Extract the (x, y) coordinate from the center of the cell holding the provided text.  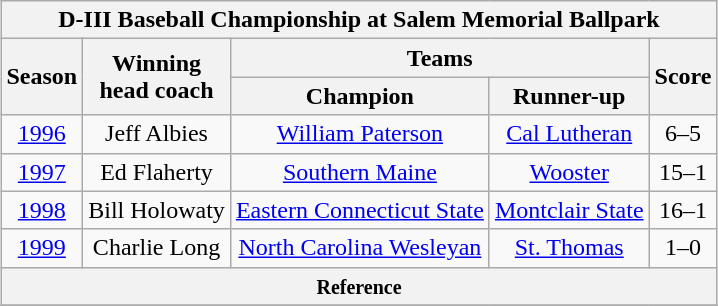
Score (683, 77)
Season (42, 77)
16–1 (683, 210)
Charlie Long (157, 248)
1999 (42, 248)
D-III Baseball Championship at Salem Memorial Ballpark (359, 20)
Runner-up (569, 96)
Cal Lutheran (569, 134)
Reference (359, 286)
Ed Flaherty (157, 172)
Teams (440, 58)
Champion (360, 96)
St. Thomas (569, 248)
William Paterson (360, 134)
Winninghead coach (157, 77)
1–0 (683, 248)
Eastern Connecticut State (360, 210)
Wooster (569, 172)
1996 (42, 134)
1997 (42, 172)
Montclair State (569, 210)
Bill Holowaty (157, 210)
1998 (42, 210)
Jeff Albies (157, 134)
North Carolina Wesleyan (360, 248)
Southern Maine (360, 172)
6–5 (683, 134)
15–1 (683, 172)
